Output the [X, Y] coordinate of the center of the cell containing the given text.  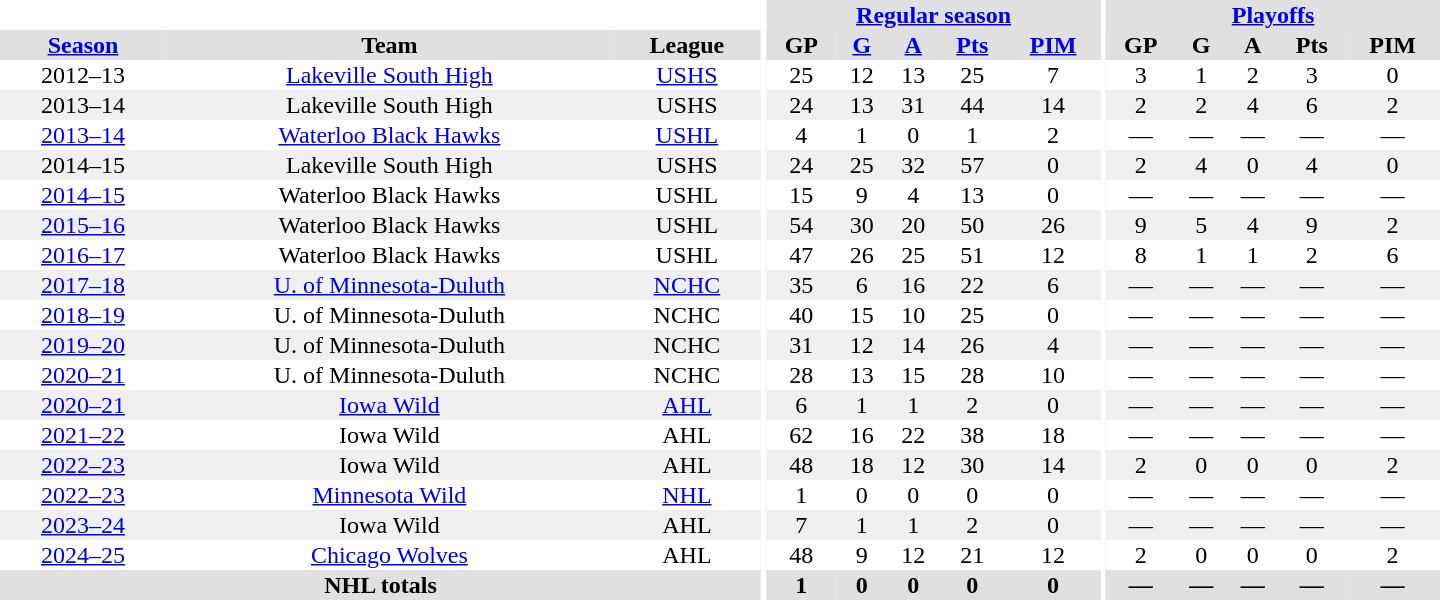
2023–24 [83, 525]
2015–16 [83, 225]
2012–13 [83, 75]
40 [802, 315]
Regular season [934, 15]
2021–22 [83, 435]
Season [83, 45]
NHL totals [380, 585]
2018–19 [83, 315]
38 [972, 435]
2024–25 [83, 555]
2019–20 [83, 345]
32 [912, 165]
62 [802, 435]
2016–17 [83, 255]
21 [972, 555]
44 [972, 105]
NHL [687, 495]
54 [802, 225]
League [687, 45]
51 [972, 255]
Playoffs [1273, 15]
20 [912, 225]
2017–18 [83, 285]
35 [802, 285]
47 [802, 255]
50 [972, 225]
5 [1200, 225]
57 [972, 165]
8 [1140, 255]
Team [390, 45]
Minnesota Wild [390, 495]
Chicago Wolves [390, 555]
